Scan for the cell matching the given text and deliver its [X, Y] coordinate at center. 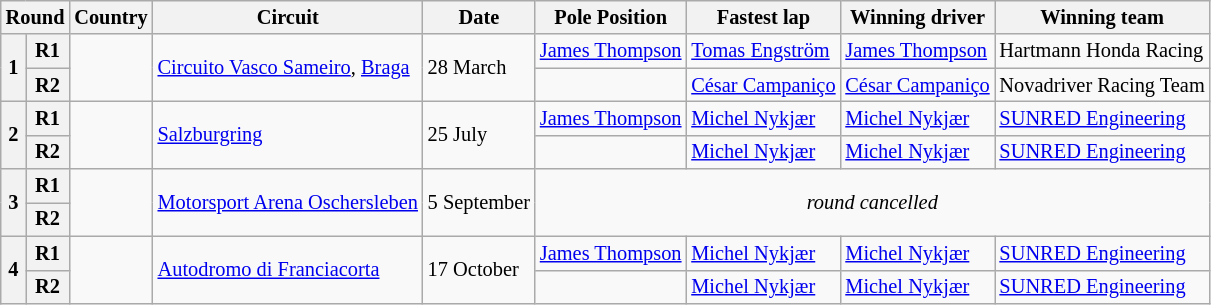
5 September [479, 202]
2 [14, 134]
Fastest lap [763, 17]
Hartmann Honda Racing [1102, 51]
Country [110, 17]
Pole Position [610, 17]
Salzburgring [288, 134]
Motorsport Arena Oschersleben [288, 202]
28 March [479, 68]
Date [479, 17]
Winning team [1102, 17]
Winning driver [917, 17]
Tomas Engström [763, 51]
round cancelled [872, 202]
3 [14, 202]
Novadriver Racing Team [1102, 85]
17 October [479, 270]
4 [14, 270]
Autodromo di Franciacorta [288, 270]
Circuito Vasco Sameiro, Braga [288, 68]
1 [14, 68]
25 July [479, 134]
Circuit [288, 17]
Round [36, 17]
